Capture the cell that displays the provided text and extract its [x, y] central coordinate. 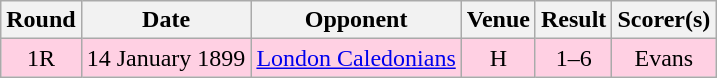
Evans [664, 58]
Result [573, 20]
1–6 [573, 58]
H [498, 58]
14 January 1899 [166, 58]
Round [41, 20]
Venue [498, 20]
London Caledonians [356, 58]
Opponent [356, 20]
Scorer(s) [664, 20]
1R [41, 58]
Date [166, 20]
